Identify which cell holds the provided text, then report its (X, Y) central coordinate. 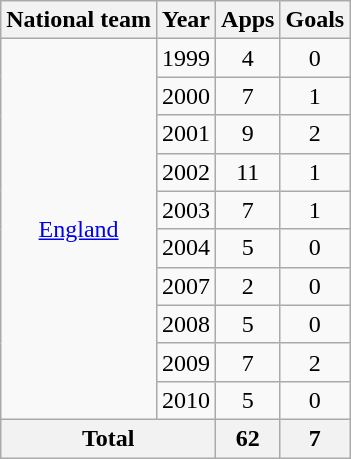
4 (248, 58)
2007 (186, 286)
2001 (186, 134)
62 (248, 438)
9 (248, 134)
2004 (186, 248)
11 (248, 172)
Apps (248, 20)
National team (79, 20)
2010 (186, 400)
2003 (186, 210)
2002 (186, 172)
2000 (186, 96)
England (79, 230)
Year (186, 20)
Goals (315, 20)
2009 (186, 362)
2008 (186, 324)
Total (108, 438)
1999 (186, 58)
